Output the (X, Y) coordinate of the center of the cell containing the given text.  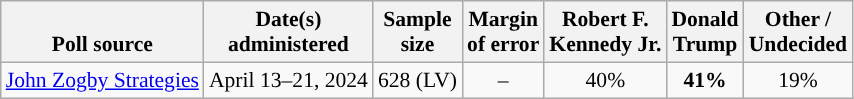
DonaldTrump (704, 32)
Marginof error (503, 32)
628 (LV) (418, 80)
– (503, 80)
Other /Undecided (798, 32)
40% (605, 80)
April 13–21, 2024 (288, 80)
John Zogby Strategies (102, 80)
41% (704, 80)
Poll source (102, 32)
Samplesize (418, 32)
Date(s)administered (288, 32)
Robert F.Kennedy Jr. (605, 32)
19% (798, 80)
